Capture the cell that displays the provided text and extract its [X, Y] central coordinate. 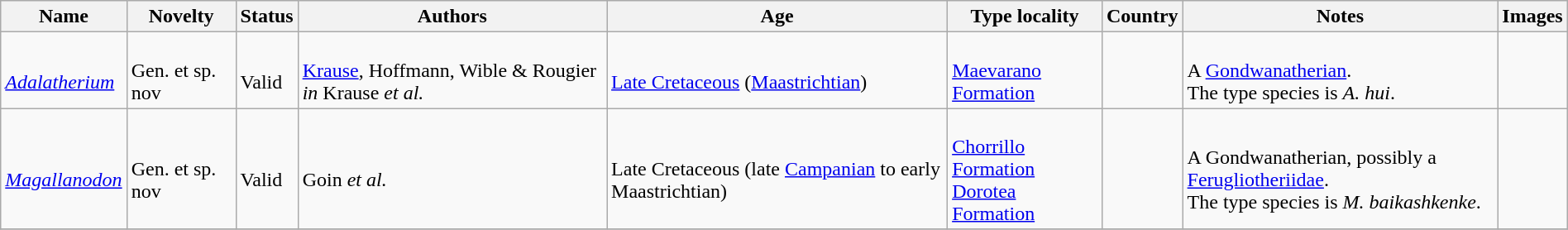
Chorrillo FormationDorotea Formation [1025, 169]
Late Cretaceous (Maastrichtian) [777, 70]
Images [1532, 17]
Adalatherium [64, 70]
Krause, Hoffmann, Wible & Rougier in Krause et al. [452, 70]
Goin et al. [452, 169]
Age [777, 17]
Maevarano Formation [1025, 70]
Status [266, 17]
Name [64, 17]
Authors [452, 17]
Novelty [181, 17]
Notes [1340, 17]
Type locality [1025, 17]
A Gondwanatherian.The type species is A. hui. [1340, 70]
Country [1142, 17]
A Gondwanatherian, possibly a Ferugliotheriidae. The type species is M. baikashkenke. [1340, 169]
Magallanodon [64, 169]
Late Cretaceous (late Campanian to early Maastrichtian) [777, 169]
